Return [X, Y] of the center of cell containing provided text 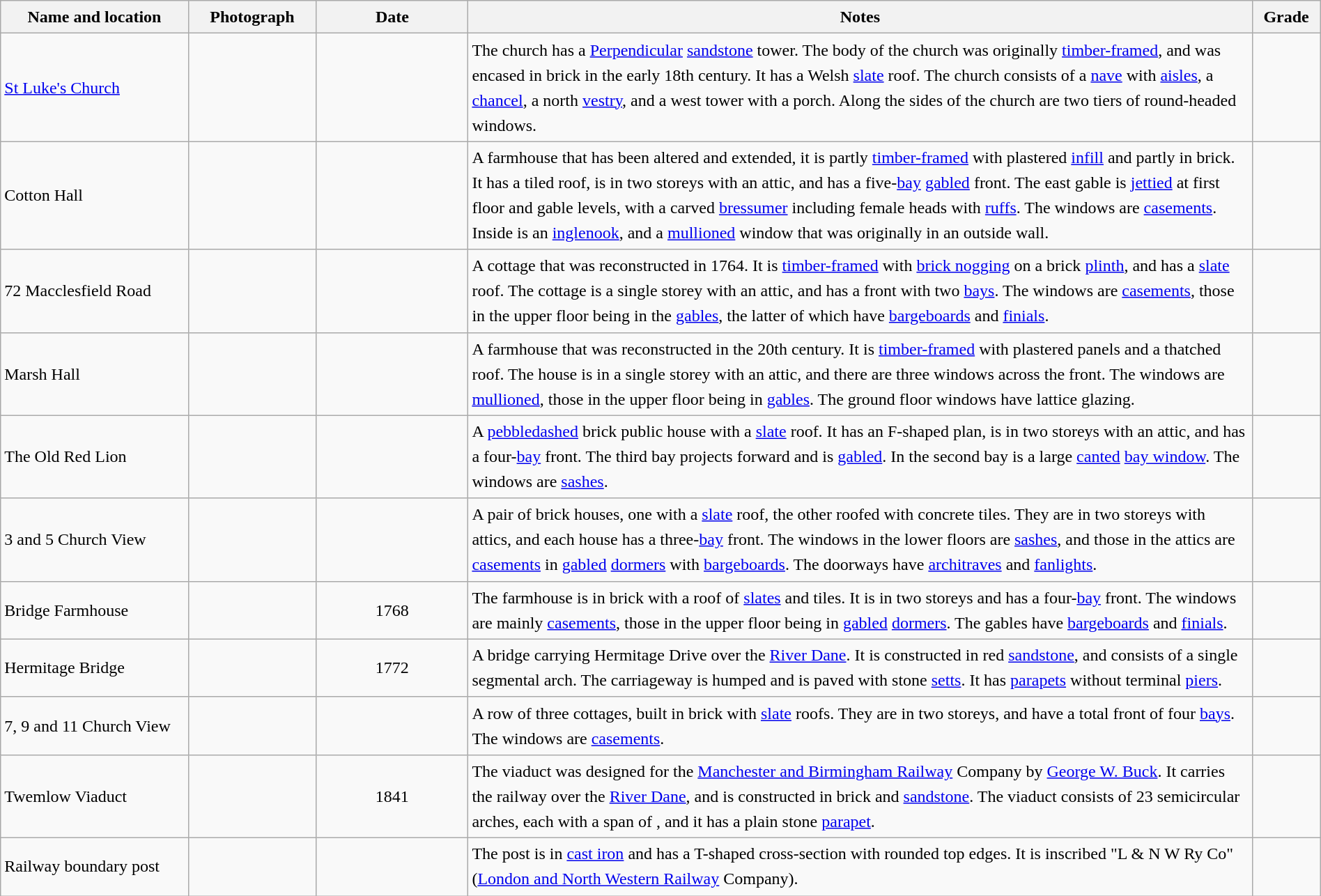
St Luke's Church [95, 88]
Cotton Hall [95, 195]
Date [392, 17]
7, 9 and 11 Church View [95, 726]
The Old Red Lion [95, 457]
1768 [392, 610]
Photograph [252, 17]
Marsh Hall [95, 373]
Bridge Farmhouse [95, 610]
72 Macclesfield Road [95, 291]
1841 [392, 796]
A row of three cottages, built in brick with slate roofs. They are in two storeys, and have a total front of four bays. The windows are casements. [860, 726]
Railway boundary post [95, 867]
Notes [860, 17]
Name and location [95, 17]
Hermitage Bridge [95, 667]
3 and 5 Church View [95, 539]
Grade [1286, 17]
Twemlow Viaduct [95, 796]
1772 [392, 667]
